Pinpoint the cell where the given text exists, returning its [X, Y] midpoint coordinate. 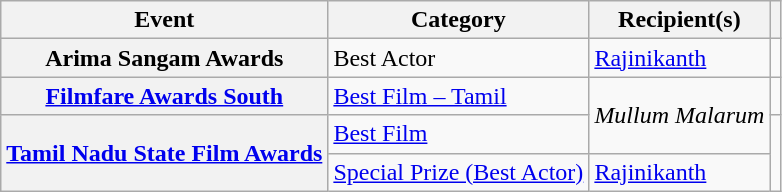
Mullum Malarum [680, 115]
Tamil Nadu State Film Awards [164, 153]
Category [458, 20]
Recipient(s) [680, 20]
Arima Sangam Awards [164, 58]
Best Actor [458, 58]
Filmfare Awards South [164, 96]
Best Film – Tamil [458, 96]
Best Film [458, 134]
Special Prize (Best Actor) [458, 172]
Event [164, 20]
